Extract the (x, y) coordinate from the center of the cell holding the provided text.  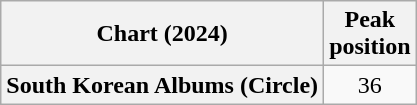
36 (370, 85)
South Korean Albums (Circle) (162, 85)
Peakposition (370, 34)
Chart (2024) (162, 34)
